Detect which cell encompasses the target text, then output its (x, y) center coordinate. 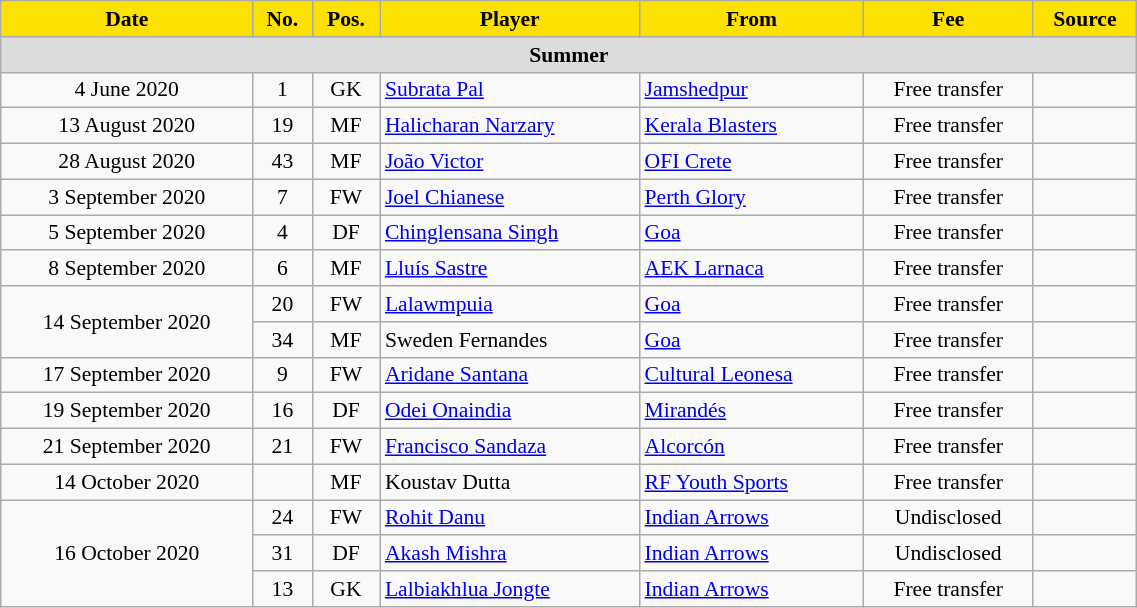
13 (282, 589)
16 October 2020 (127, 554)
7 (282, 197)
4 June 2020 (127, 90)
Koustav Dutta (510, 482)
Player (510, 19)
Source (1085, 19)
28 August 2020 (127, 162)
16 (282, 411)
14 September 2020 (127, 322)
From (751, 19)
Sweden Fernandes (510, 340)
OFI Crete (751, 162)
Rohit Danu (510, 518)
João Victor (510, 162)
21 (282, 447)
Lluís Sastre (510, 269)
Halicharan Narzary (510, 126)
24 (282, 518)
19 September 2020 (127, 411)
Francisco Sandaza (510, 447)
21 September 2020 (127, 447)
14 October 2020 (127, 482)
6 (282, 269)
43 (282, 162)
31 (282, 554)
34 (282, 340)
Mirandés (751, 411)
Aridane Santana (510, 375)
Alcorcón (751, 447)
AEK Larnaca (751, 269)
Odei Onaindia (510, 411)
Akash Mishra (510, 554)
Joel Chianese (510, 197)
17 September 2020 (127, 375)
Fee (948, 19)
Subrata Pal (510, 90)
Pos. (346, 19)
Chinglensana Singh (510, 233)
5 September 2020 (127, 233)
20 (282, 304)
Perth Glory (751, 197)
19 (282, 126)
1 (282, 90)
No. (282, 19)
13 August 2020 (127, 126)
Date (127, 19)
Lalbiakhlua Jongte (510, 589)
Kerala Blasters (751, 126)
Jamshedpur (751, 90)
8 September 2020 (127, 269)
Lalawmpuia (510, 304)
Cultural Leonesa (751, 375)
9 (282, 375)
RF Youth Sports (751, 482)
4 (282, 233)
Summer (569, 55)
3 September 2020 (127, 197)
